Scan for the cell matching the given text and deliver its [x, y] coordinate at center. 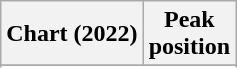
Peakposition [189, 34]
Chart (2022) [72, 34]
